Identify which cell holds the provided text, then report its [x, y] central coordinate. 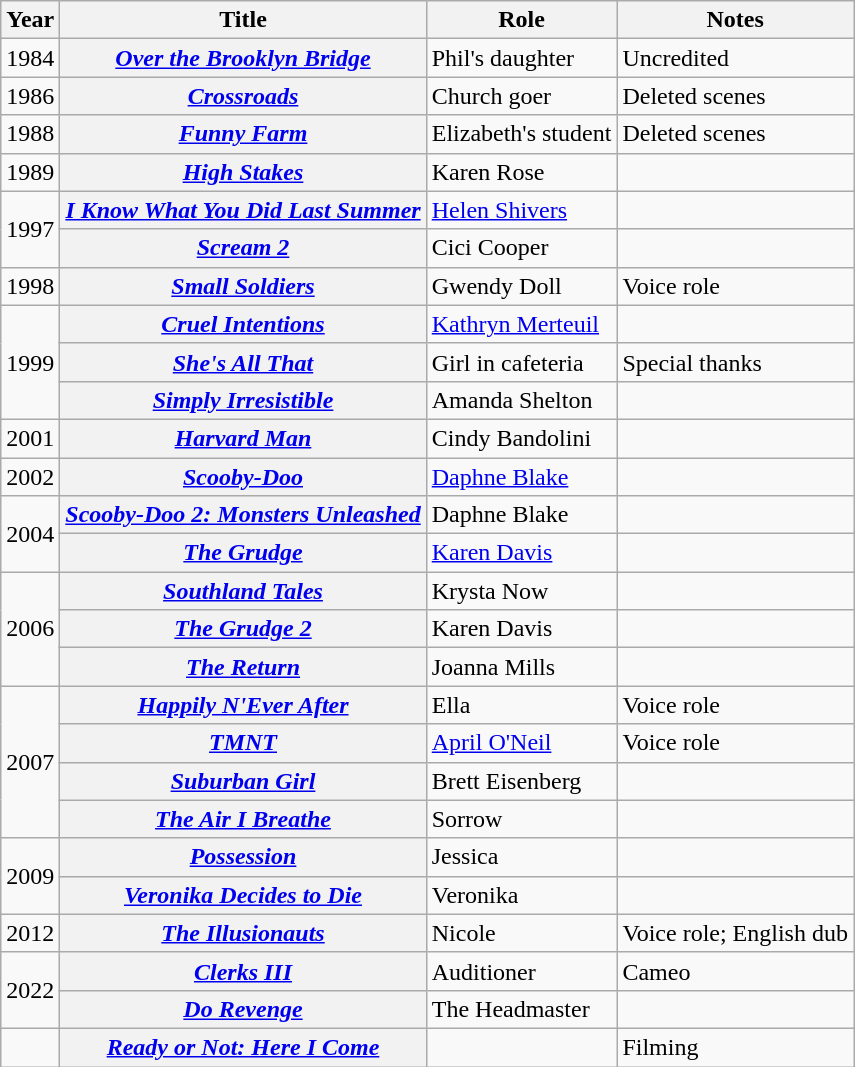
High Stakes [243, 172]
Suburban Girl [243, 781]
Southland Tales [243, 591]
Kathryn Merteuil [522, 324]
Auditioner [522, 971]
Clerks III [243, 971]
Elizabeth's student [522, 134]
2022 [30, 990]
Harvard Man [243, 438]
Cindy Bandolini [522, 438]
1984 [30, 58]
Ella [522, 705]
Do Revenge [243, 1009]
She's All That [243, 362]
Jessica [522, 857]
1999 [30, 362]
2004 [30, 534]
2006 [30, 629]
Scream 2 [243, 248]
Simply Irresistible [243, 400]
Cici Cooper [522, 248]
Phil's daughter [522, 58]
Funny Farm [243, 134]
Veronika Decides to Die [243, 895]
Cruel Intentions [243, 324]
Gwendy Doll [522, 286]
Cameo [736, 971]
Crossroads [243, 96]
Nicole [522, 933]
2012 [30, 933]
1986 [30, 96]
Special thanks [736, 362]
1998 [30, 286]
Year [30, 20]
I Know What You Did Last Summer [243, 210]
Veronika [522, 895]
Scooby-Doo 2: Monsters Unleashed [243, 515]
Scooby-Doo [243, 477]
2002 [30, 477]
Girl in cafeteria [522, 362]
The Air I Breathe [243, 819]
2001 [30, 438]
2009 [30, 876]
The Grudge [243, 553]
The Grudge 2 [243, 629]
The Headmaster [522, 1009]
Brett Eisenberg [522, 781]
Amanda Shelton [522, 400]
Possession [243, 857]
Helen Shivers [522, 210]
Over the Brooklyn Bridge [243, 58]
Sorrow [522, 819]
Happily N'Ever After [243, 705]
1988 [30, 134]
Joanna Mills [522, 667]
Ready or Not: Here I Come [243, 1047]
April O'Neil [522, 743]
Krysta Now [522, 591]
The Illusionauts [243, 933]
Filming [736, 1047]
Karen Rose [522, 172]
Small Soldiers [243, 286]
Title [243, 20]
1997 [30, 229]
Voice role; English dub [736, 933]
Role [522, 20]
Uncredited [736, 58]
Notes [736, 20]
2007 [30, 762]
TMNT [243, 743]
The Return [243, 667]
Church goer [522, 96]
1989 [30, 172]
